Detect which cell encompasses the target text, then output its (X, Y) center coordinate. 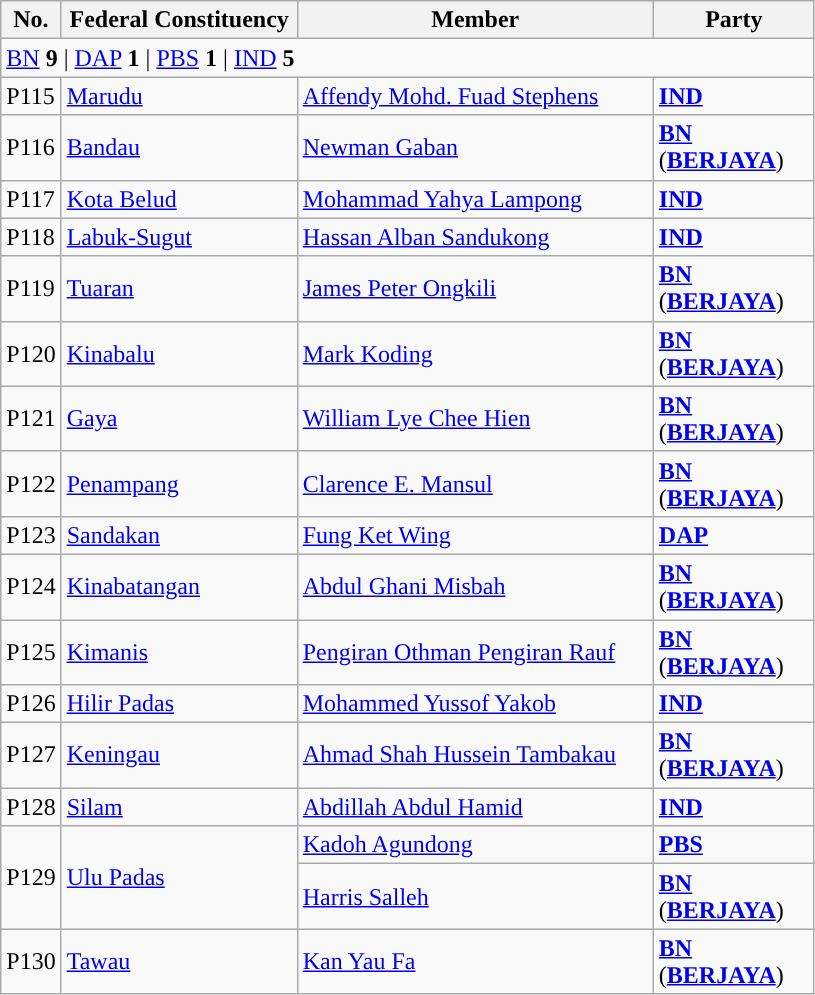
Tuaran (179, 288)
Kinabalu (179, 354)
P126 (31, 704)
P128 (31, 807)
P115 (31, 96)
P116 (31, 148)
William Lye Chee Hien (475, 418)
Tawau (179, 962)
P120 (31, 354)
P129 (31, 878)
PBS (734, 845)
P122 (31, 484)
Keningau (179, 756)
Kimanis (179, 652)
P118 (31, 237)
Mohammed Yussof Yakob (475, 704)
Gaya (179, 418)
Sandakan (179, 535)
Ulu Padas (179, 878)
Abdillah Abdul Hamid (475, 807)
Hilir Padas (179, 704)
P123 (31, 535)
Kadoh Agundong (475, 845)
Clarence E. Mansul (475, 484)
BN 9 | DAP 1 | PBS 1 | IND 5 (408, 58)
Hassan Alban Sandukong (475, 237)
No. (31, 20)
P130 (31, 962)
Marudu (179, 96)
P124 (31, 586)
Kinabatangan (179, 586)
Affendy Mohd. Fuad Stephens (475, 96)
Newman Gaban (475, 148)
Silam (179, 807)
P127 (31, 756)
P125 (31, 652)
Member (475, 20)
Labuk-Sugut (179, 237)
Ahmad Shah Hussein Tambakau (475, 756)
Pengiran Othman Pengiran Rauf (475, 652)
Harris Salleh (475, 896)
Mark Koding (475, 354)
Federal Constituency (179, 20)
Fung Ket Wing (475, 535)
James Peter Ongkili (475, 288)
Bandau (179, 148)
Party (734, 20)
Penampang (179, 484)
P117 (31, 199)
Mohammad Yahya Lampong (475, 199)
Kota Belud (179, 199)
Abdul Ghani Misbah (475, 586)
DAP (734, 535)
P119 (31, 288)
P121 (31, 418)
Kan Yau Fa (475, 962)
